From the cell containing the given text, extract its center point as [x, y] coordinate. 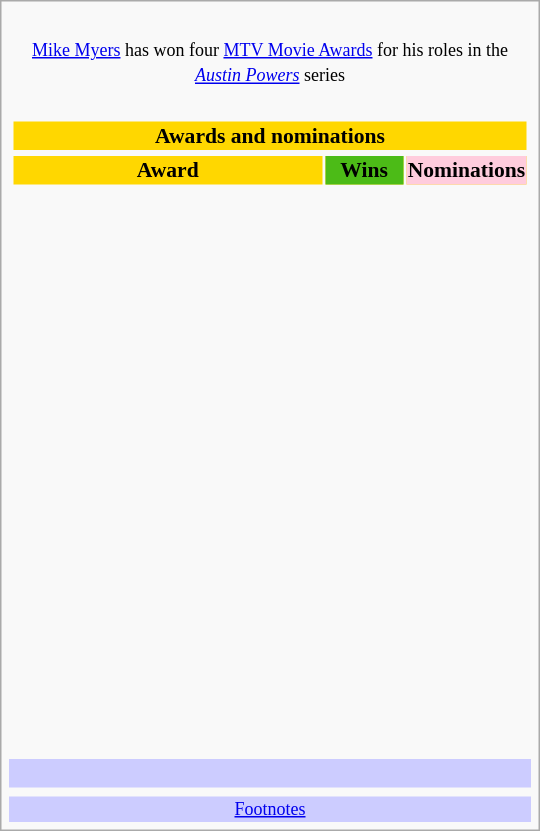
Awards and nominations Award Wins Nominations [270, 423]
Mike Myers has won four MTV Movie Awards for his roles in the Austin Powers series [270, 49]
Nominations [466, 170]
Wins [364, 170]
Award [168, 170]
Awards and nominations [270, 135]
Footnotes [270, 809]
